Determine the (x, y) coordinate at the center of the cell enclosing the given text.  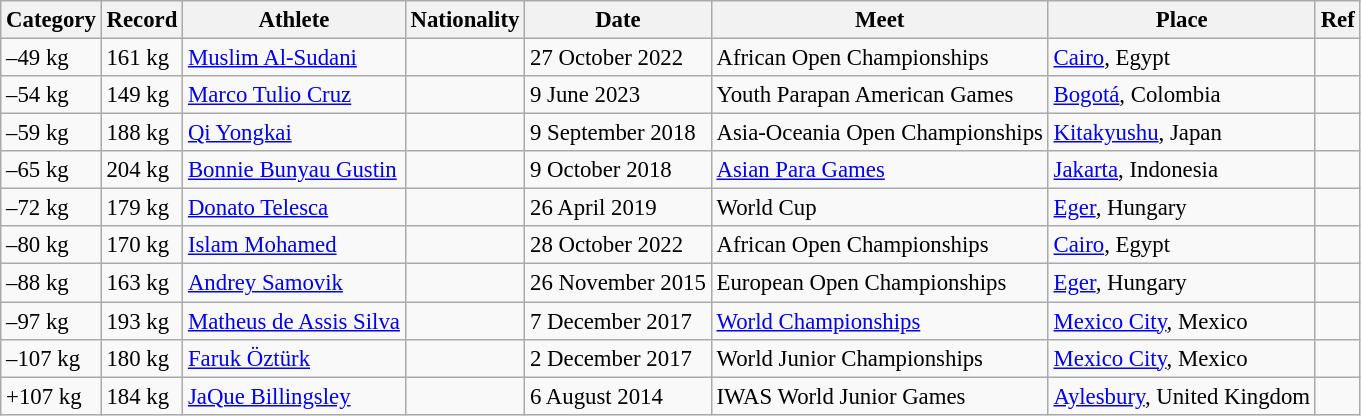
–49 kg (51, 58)
World Junior Championships (880, 358)
149 kg (142, 95)
Youth Parapan American Games (880, 95)
Faruk Öztürk (294, 358)
Asian Para Games (880, 170)
–88 kg (51, 283)
28 October 2022 (618, 245)
179 kg (142, 208)
163 kg (142, 283)
26 November 2015 (618, 283)
161 kg (142, 58)
7 December 2017 (618, 321)
Qi Yongkai (294, 133)
+107 kg (51, 396)
–59 kg (51, 133)
Kitakyushu, Japan (1182, 133)
Islam Mohamed (294, 245)
Meet (880, 20)
Aylesbury, United Kingdom (1182, 396)
IWAS World Junior Games (880, 396)
Matheus de Assis Silva (294, 321)
184 kg (142, 396)
–65 kg (51, 170)
170 kg (142, 245)
World Championships (880, 321)
World Cup (880, 208)
Asia-Oceania Open Championships (880, 133)
6 August 2014 (618, 396)
Marco Tulio Cruz (294, 95)
Bogotá, Colombia (1182, 95)
188 kg (142, 133)
9 September 2018 (618, 133)
–97 kg (51, 321)
Ref (1338, 20)
Athlete (294, 20)
Date (618, 20)
JaQue Billingsley (294, 396)
Muslim Al-Sudani (294, 58)
Bonnie Bunyau Gustin (294, 170)
Jakarta, Indonesia (1182, 170)
Andrey Samovik (294, 283)
–107 kg (51, 358)
204 kg (142, 170)
180 kg (142, 358)
Category (51, 20)
Record (142, 20)
26 April 2019 (618, 208)
Nationality (464, 20)
–80 kg (51, 245)
2 December 2017 (618, 358)
Place (1182, 20)
–54 kg (51, 95)
9 October 2018 (618, 170)
Donato Telesca (294, 208)
27 October 2022 (618, 58)
European Open Championships (880, 283)
9 June 2023 (618, 95)
193 kg (142, 321)
–72 kg (51, 208)
